Find where the given text appears and provide that cell's center as (x, y) coordinate. 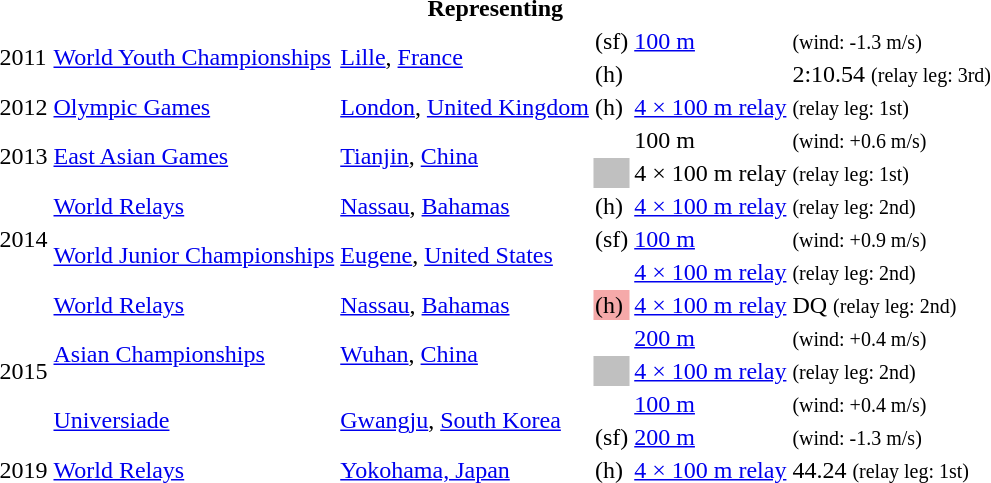
Lille, France (465, 58)
Olympic Games (194, 107)
Universiade (194, 420)
Wuhan, China (465, 354)
Tianjin, China (465, 156)
Asian Championships (194, 354)
East Asian Games (194, 156)
Gwangju, South Korea (465, 420)
World Youth Championships (194, 58)
Eugene, United States (465, 256)
London, United Kingdom (465, 107)
World Junior Championships (194, 256)
